Locate the cell with the specified text and output its [X, Y] center coordinate. 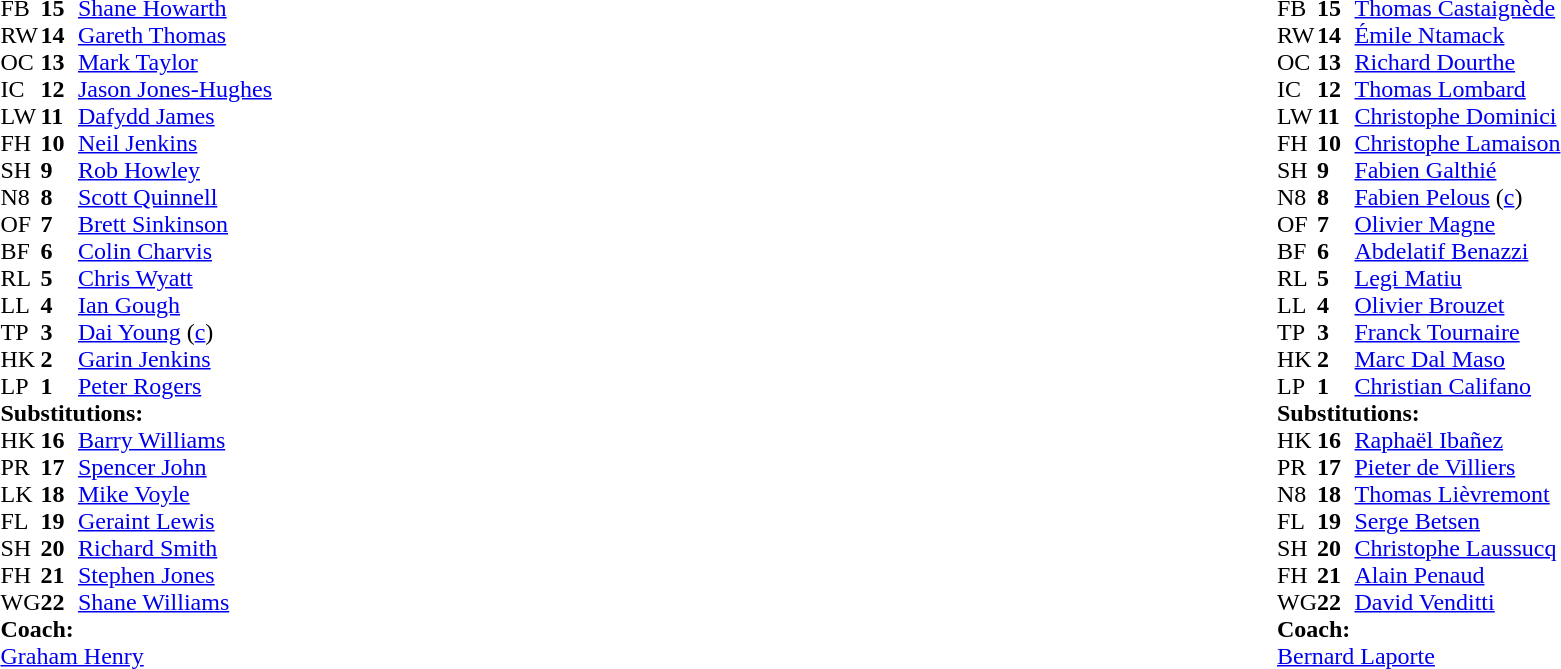
Christian Califano [1457, 386]
Peter Rogers [175, 386]
LK [20, 494]
Fabien Galthié [1457, 170]
Geraint Lewis [175, 522]
Dafydd James [175, 116]
Rob Howley [175, 170]
Shane Williams [175, 602]
Abdelatif Benazzi [1457, 252]
Serge Betsen [1457, 522]
Garin Jenkins [175, 360]
Graham Henry [136, 656]
Richard Smith [175, 548]
Mike Voyle [175, 494]
Colin Charvis [175, 252]
David Venditti [1457, 602]
Spencer John [175, 468]
Christophe Dominici [1457, 116]
Marc Dal Maso [1457, 360]
Christophe Lamaison [1457, 144]
Scott Quinnell [175, 198]
Brett Sinkinson [175, 224]
Christophe Laussucq [1457, 548]
Stephen Jones [175, 576]
Jason Jones-Hughes [175, 90]
Pieter de Villiers [1457, 468]
Raphaël Ibañez [1457, 440]
Legi Matiu [1457, 278]
Bernard Laporte [1418, 656]
Franck Tournaire [1457, 332]
Barry Williams [175, 440]
Gareth Thomas [175, 36]
Neil Jenkins [175, 144]
Ian Gough [175, 306]
Thomas Lombard [1457, 90]
Émile Ntamack [1457, 36]
Thomas Lièvremont [1457, 494]
Fabien Pelous (c) [1457, 198]
Chris Wyatt [175, 278]
Olivier Brouzet [1457, 306]
Olivier Magne [1457, 224]
Richard Dourthe [1457, 62]
Dai Young (c) [175, 332]
Alain Penaud [1457, 576]
Mark Taylor [175, 62]
